Capture the cell that displays the provided text and extract its [X, Y] central coordinate. 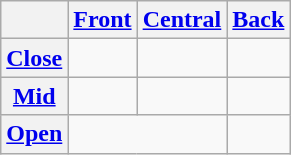
Open [34, 134]
Front [102, 20]
Central [182, 20]
Close [34, 58]
Mid [34, 96]
Back [258, 20]
